Pinpoint the cell where the given text exists, returning its (x, y) midpoint coordinate. 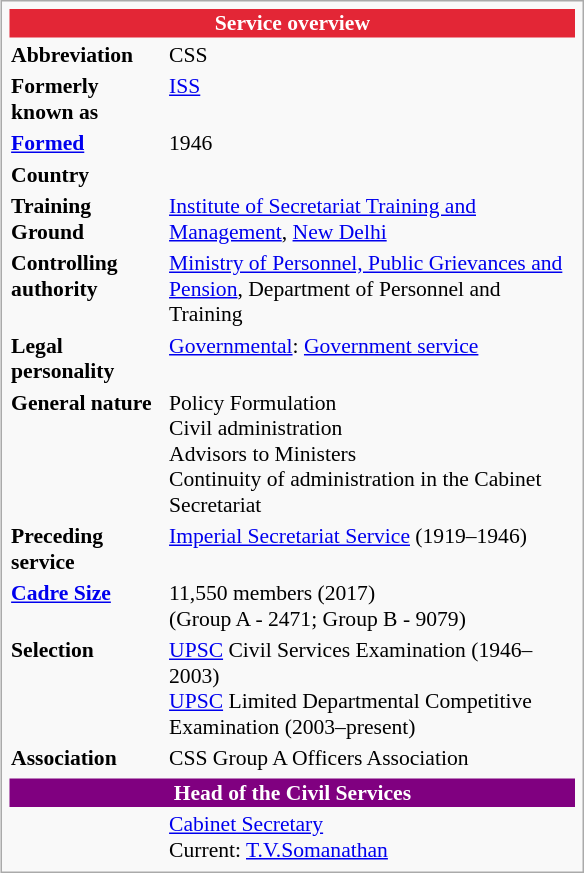
Institute of Secretariat Training and Management, New Delhi (372, 219)
Training Ground (88, 219)
Legal personality (88, 358)
11,550 members (2017)(Group A - 2471; Group B - 9079) (372, 606)
Country (88, 174)
Controlling authority (88, 289)
CSS Group A Officers Association (372, 758)
Head of the Civil Services (293, 792)
Ministry of Personnel, Public Grievances and Pension, Department of Personnel and Training (372, 289)
Cadre Size (88, 606)
Service overview (293, 23)
Policy FormulationCivil administrationAdvisors to MinistersContinuity of administration in the Cabinet Secretariat (372, 453)
Association (88, 758)
Preceding service (88, 549)
UPSC Civil Services Examination (1946–2003)UPSC Limited Departmental Competitive Examination (2003–present) (372, 688)
General nature (88, 453)
Abbreviation (88, 54)
Governmental: Government service (372, 358)
Selection (88, 688)
ISS (372, 99)
1946 (372, 143)
CSS (372, 54)
Formed (88, 143)
Formerly known as (88, 99)
Imperial Secretariat Service (1919–1946) (372, 549)
Cabinet Secretary Current: T.V.Somanathan (372, 837)
